Provide the (X, Y) coordinate of the cell's center where the given text is located.  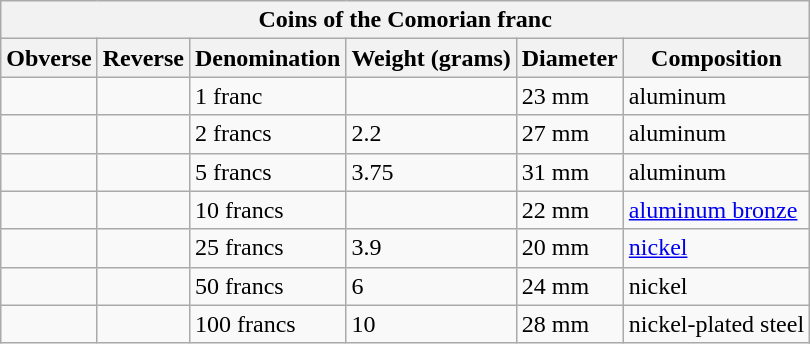
2.2 (431, 134)
Coins of the Comorian franc (406, 20)
nickel-plated steel (716, 324)
23 mm (570, 96)
27 mm (570, 134)
3.9 (431, 248)
5 francs (267, 172)
25 francs (267, 248)
24 mm (570, 286)
22 mm (570, 210)
2 francs (267, 134)
Denomination (267, 58)
Diameter (570, 58)
28 mm (570, 324)
Weight (grams) (431, 58)
31 mm (570, 172)
aluminum bronze (716, 210)
6 (431, 286)
10 (431, 324)
Composition (716, 58)
50 francs (267, 286)
Obverse (49, 58)
3.75 (431, 172)
10 francs (267, 210)
20 mm (570, 248)
1 franc (267, 96)
100 francs (267, 324)
Reverse (143, 58)
